From the cell containing the given text, extract its center point as [X, Y] coordinate. 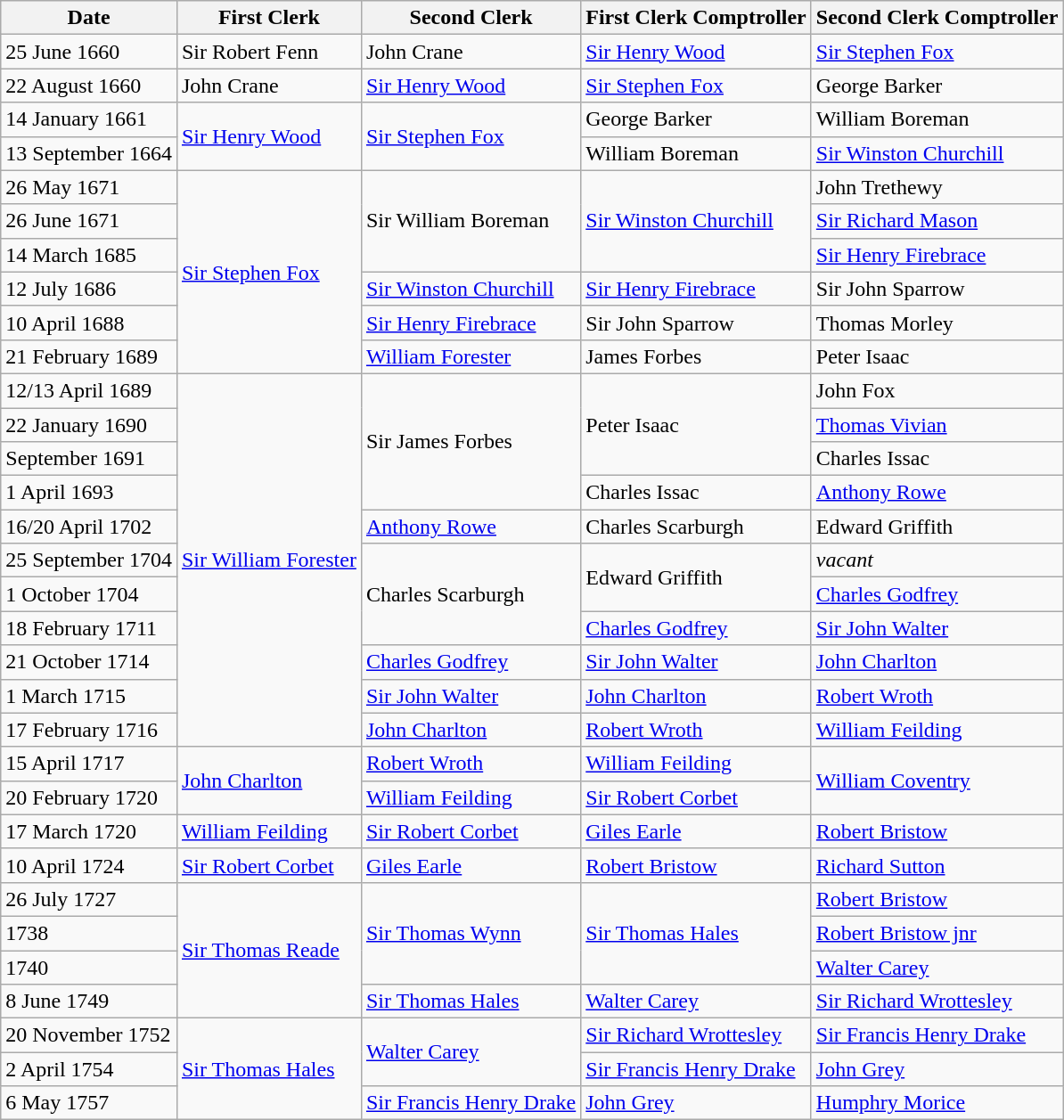
First Clerk [269, 18]
14 January 1661 [89, 119]
6 May 1757 [89, 1103]
Sir Richard Mason [937, 221]
8 June 1749 [89, 1001]
26 May 1671 [89, 187]
1738 [89, 933]
1 April 1693 [89, 493]
Sir James Forbes [471, 441]
22 August 1660 [89, 86]
25 September 1704 [89, 560]
1740 [89, 967]
20 February 1720 [89, 797]
10 April 1724 [89, 865]
18 February 1711 [89, 628]
William Coventry [937, 781]
21 February 1689 [89, 356]
Thomas Morley [937, 323]
John Trethewy [937, 187]
Humphry Morice [937, 1103]
September 1691 [89, 459]
First Clerk Comptroller [697, 18]
William Forester [471, 356]
17 March 1720 [89, 831]
2 April 1754 [89, 1069]
Second Clerk [471, 18]
16/20 April 1702 [89, 527]
25 June 1660 [89, 52]
Date [89, 18]
15 April 1717 [89, 764]
21 October 1714 [89, 662]
Second Clerk Comptroller [937, 18]
10 April 1688 [89, 323]
12/13 April 1689 [89, 390]
13 September 1664 [89, 153]
Sir William Boreman [471, 221]
vacant [937, 560]
Sir Robert Fenn [269, 52]
1 October 1704 [89, 594]
14 March 1685 [89, 255]
Richard Sutton [937, 865]
12 July 1686 [89, 289]
26 June 1671 [89, 221]
John Fox [937, 390]
22 January 1690 [89, 425]
Sir Thomas Reade [269, 950]
Sir Thomas Wynn [471, 933]
17 February 1716 [89, 730]
Robert Bristow jnr [937, 933]
26 July 1727 [89, 899]
20 November 1752 [89, 1035]
1 March 1715 [89, 696]
Sir William Forester [269, 560]
James Forbes [697, 356]
Thomas Vivian [937, 425]
